Output the (X, Y) coordinate of the center of the cell containing the given text.  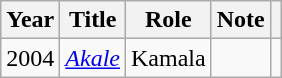
Title (93, 20)
Role (169, 20)
2004 (30, 58)
Note (240, 20)
Kamala (169, 58)
Akale (93, 58)
Year (30, 20)
